Search for the cell housing the specified text and yield its (X, Y) center coordinate. 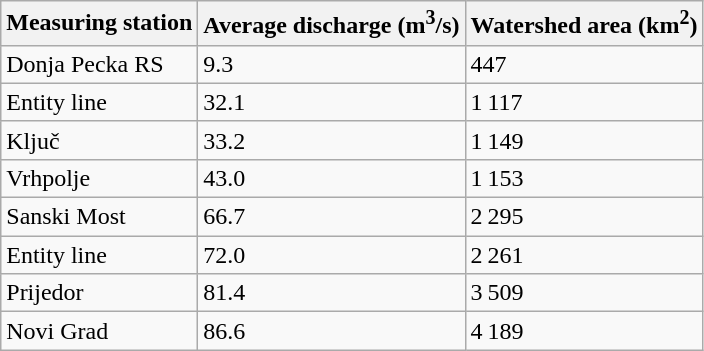
Average discharge (m3/s) (332, 24)
1 149 (584, 140)
Vrhpolje (100, 178)
66.7 (332, 217)
33.2 (332, 140)
Prijedor (100, 293)
Ključ (100, 140)
Donja Pecka RS (100, 64)
72.0 (332, 255)
32.1 (332, 102)
Sanski Most (100, 217)
4 189 (584, 331)
81.4 (332, 293)
Watershed area (km2) (584, 24)
1 153 (584, 178)
2 261 (584, 255)
1 117 (584, 102)
86.6 (332, 331)
9.3 (332, 64)
43.0 (332, 178)
447 (584, 64)
2 295 (584, 217)
Novi Grad (100, 331)
3 509 (584, 293)
Measuring station (100, 24)
